For the text-containing cell, return its midpoint in (x, y) coordinate format. 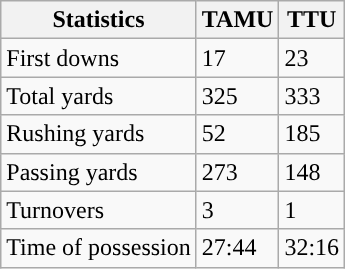
17 (238, 58)
Statistics (99, 20)
Total yards (99, 96)
Passing yards (99, 172)
27:44 (238, 248)
325 (238, 96)
23 (312, 58)
1 (312, 210)
52 (238, 134)
Turnovers (99, 210)
First downs (99, 58)
3 (238, 210)
273 (238, 172)
185 (312, 134)
Rushing yards (99, 134)
TTU (312, 20)
32:16 (312, 248)
Time of possession (99, 248)
TAMU (238, 20)
333 (312, 96)
148 (312, 172)
